Extract the [X, Y] coordinate from the center of the cell holding the provided text.  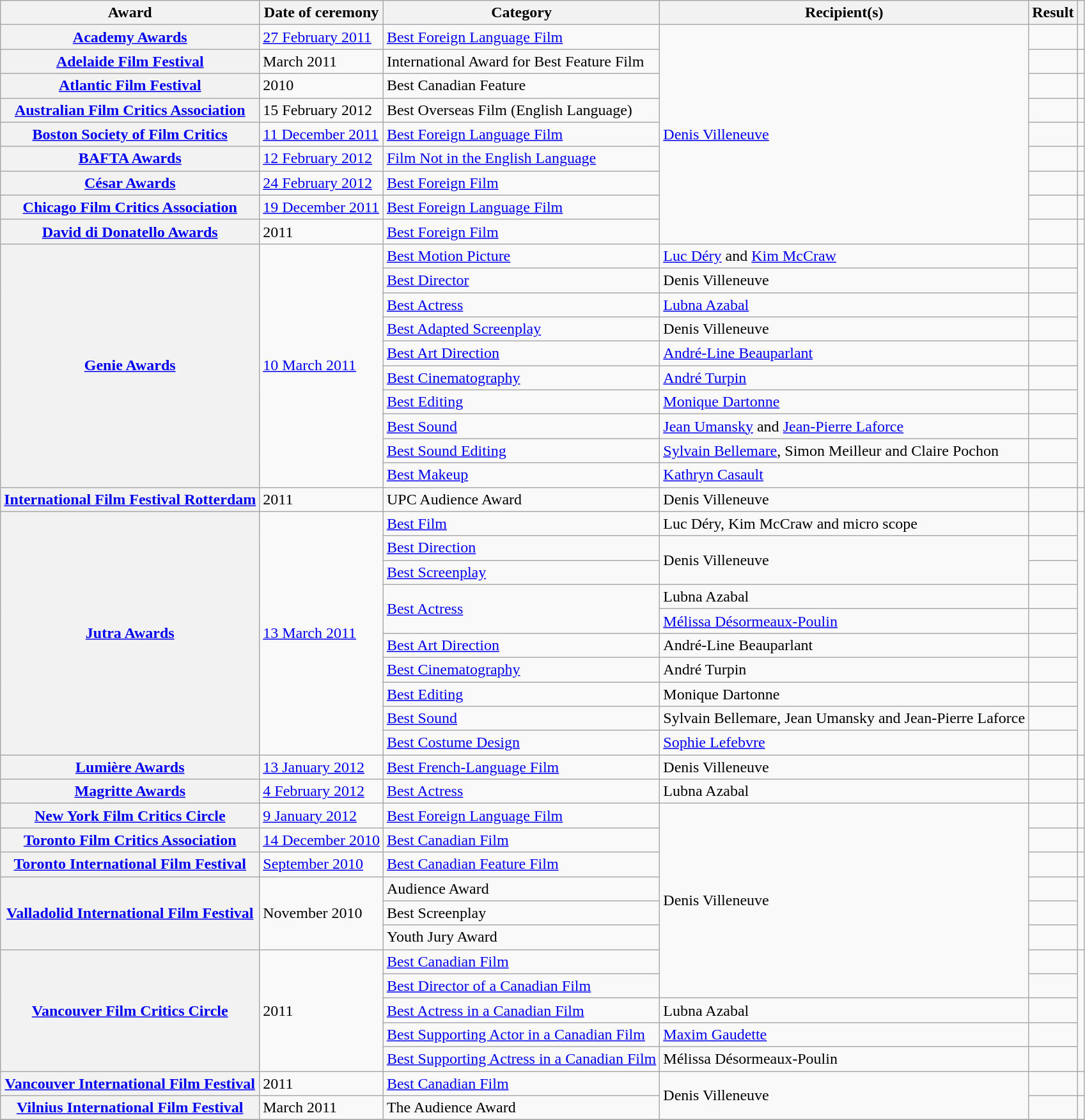
Category [521, 13]
Chicago Film Critics Association [130, 207]
Sylvain Bellemare, Jean Umansky and Jean-Pierre Laforce [844, 719]
David di Donatello Awards [130, 231]
13 March 2011 [322, 633]
Sylvain Bellemare, Simon Meilleur and Claire Pochon [844, 451]
Luc Déry, Kim McCraw and micro scope [844, 524]
15 February 2012 [322, 110]
Sophie Lefebvre [844, 743]
14 December 2010 [322, 840]
Best Film [521, 524]
Best Makeup [521, 475]
10 March 2011 [322, 366]
9 January 2012 [322, 816]
Adelaide Film Festival [130, 61]
Best Costume Design [521, 743]
Best Adapted Screenplay [521, 329]
International Award for Best Feature Film [521, 61]
UPC Audience Award [521, 499]
Magritte Awards [130, 791]
Vancouver International Film Festival [130, 1084]
13 January 2012 [322, 767]
Australian Film Critics Association [130, 110]
Youth Jury Award [521, 937]
11 December 2011 [322, 134]
Best Director [521, 280]
19 December 2011 [322, 207]
Lumière Awards [130, 767]
Best Canadian Feature [521, 86]
Best Supporting Actor in a Canadian Film [521, 1034]
Film Not in the English Language [521, 159]
Vilnius International Film Festival [130, 1108]
New York Film Critics Circle [130, 816]
Best Actress in a Canadian Film [521, 1010]
BAFTA Awards [130, 159]
Valladolid International Film Festival [130, 913]
Maxim Gaudette [844, 1034]
2010 [322, 86]
International Film Festival Rotterdam [130, 499]
Award [130, 13]
Kathryn Casault [844, 475]
César Awards [130, 183]
27 February 2011 [322, 37]
12 February 2012 [322, 159]
The Audience Award [521, 1108]
Boston Society of Film Critics [130, 134]
Best French-Language Film [521, 767]
Academy Awards [130, 37]
Best Overseas Film (English Language) [521, 110]
Best Canadian Feature Film [521, 864]
24 February 2012 [322, 183]
Best Director of a Canadian Film [521, 986]
Recipient(s) [844, 13]
Genie Awards [130, 366]
Jean Umansky and Jean-Pierre Laforce [844, 426]
Best Supporting Actress in a Canadian Film [521, 1059]
November 2010 [322, 913]
Toronto International Film Festival [130, 864]
Date of ceremony [322, 13]
Luc Déry and Kim McCraw [844, 256]
Vancouver Film Critics Circle [130, 1010]
4 February 2012 [322, 791]
Audience Award [521, 889]
Best Direction [521, 548]
Best Sound Editing [521, 451]
Jutra Awards [130, 633]
Toronto Film Critics Association [130, 840]
Result [1053, 13]
September 2010 [322, 864]
Best Motion Picture [521, 256]
Atlantic Film Festival [130, 86]
